Return [X, Y] of the center of cell containing provided text 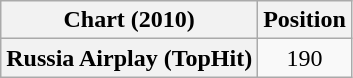
Position [305, 20]
190 [305, 58]
Russia Airplay (TopHit) [130, 58]
Chart (2010) [130, 20]
